Pinpoint the cell where the given text exists, returning its (X, Y) midpoint coordinate. 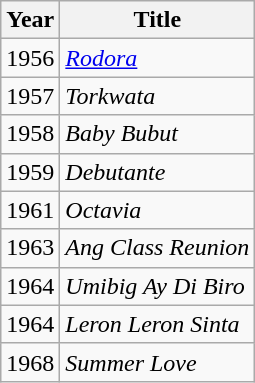
1957 (30, 96)
Ang Class Reunion (158, 248)
Rodora (158, 58)
1956 (30, 58)
1963 (30, 248)
Torkwata (158, 96)
Octavia (158, 210)
Summer Love (158, 362)
1959 (30, 172)
1968 (30, 362)
Debutante (158, 172)
Year (30, 20)
Umibig Ay Di Biro (158, 286)
Title (158, 20)
1958 (30, 134)
Leron Leron Sinta (158, 324)
1961 (30, 210)
Baby Bubut (158, 134)
